Provide the (X, Y) coordinate of the cell's center where the given text is located.  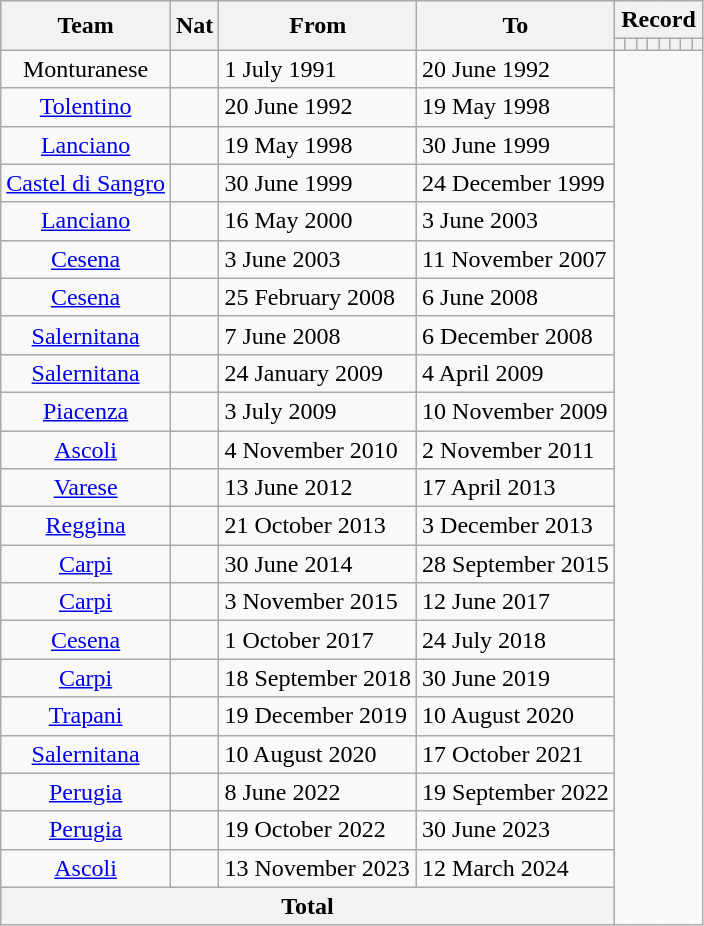
10 November 2009 (516, 411)
3 December 2013 (516, 526)
Nat (194, 26)
4 April 2009 (516, 373)
Varese (86, 488)
1 July 1991 (318, 69)
19 September 2022 (516, 792)
6 June 2008 (516, 297)
Tolentino (86, 107)
3 July 2009 (318, 411)
3 November 2015 (318, 602)
2 November 2011 (516, 449)
25 February 2008 (318, 297)
16 May 2000 (318, 221)
8 June 2022 (318, 792)
6 December 2008 (516, 335)
30 June 2014 (318, 564)
1 October 2017 (318, 640)
30 June 2019 (516, 678)
13 November 2023 (318, 868)
Piacenza (86, 411)
Trapani (86, 716)
Total (308, 906)
17 October 2021 (516, 754)
19 December 2019 (318, 716)
30 June 2023 (516, 830)
From (318, 26)
4 November 2010 (318, 449)
19 October 2022 (318, 830)
13 June 2012 (318, 488)
24 December 1999 (516, 183)
Team (86, 26)
17 April 2013 (516, 488)
Reggina (86, 526)
12 June 2017 (516, 602)
Record (658, 20)
Monturanese (86, 69)
24 July 2018 (516, 640)
28 September 2015 (516, 564)
Castel di Sangro (86, 183)
To (516, 26)
18 September 2018 (318, 678)
24 January 2009 (318, 373)
21 October 2013 (318, 526)
7 June 2008 (318, 335)
11 November 2007 (516, 259)
12 March 2024 (516, 868)
